Provide the [x, y] coordinate of the cell's center where the given text is located.  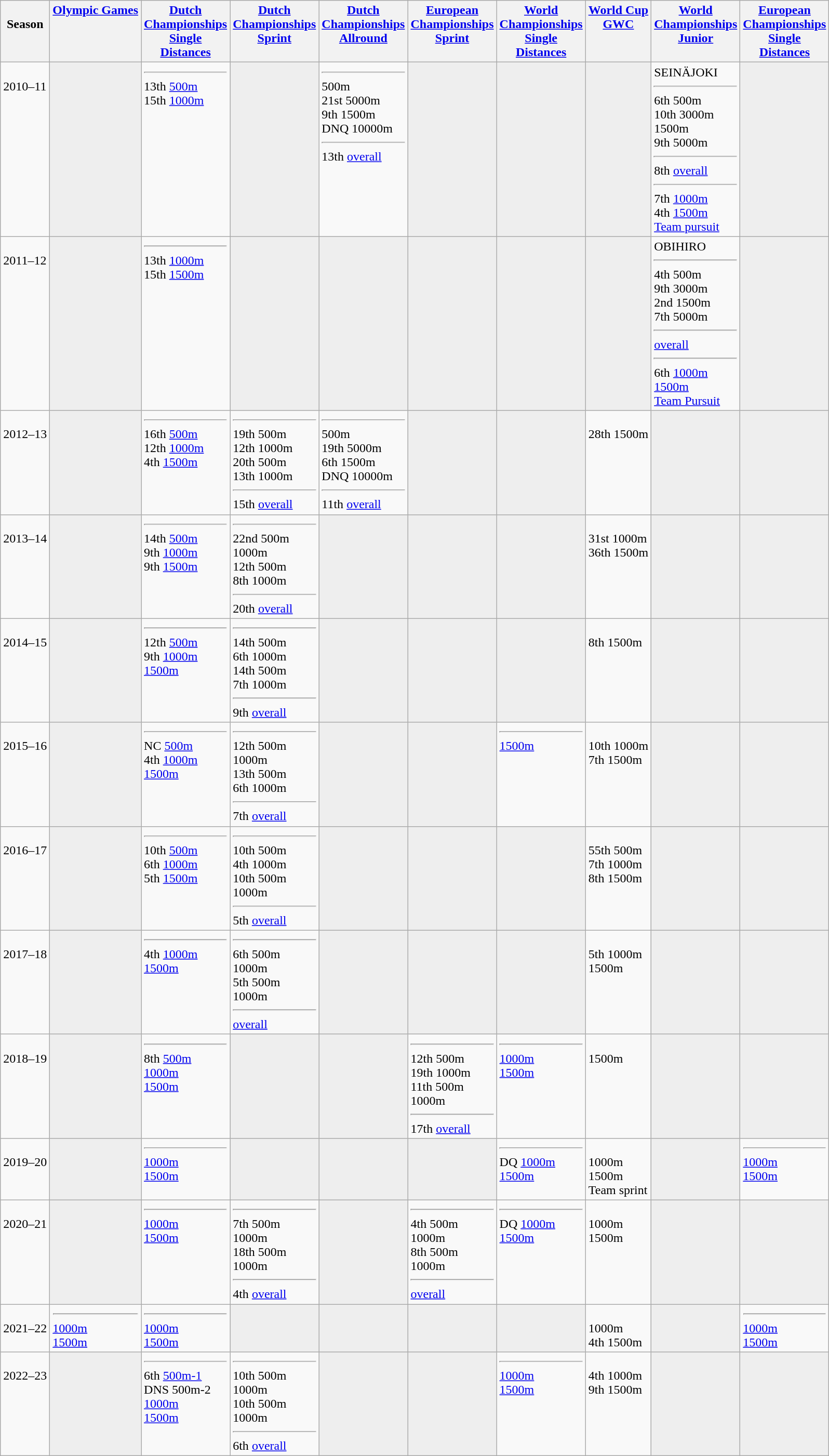
NC 500m 4th 1000m 1500m [186, 774]
16th 500m 12th 1000m 4th 1500m [186, 462]
2017–18 [25, 982]
2018–19 [25, 1086]
22nd 500m 1000m 12th 500m 8th 1000m 20th overall [274, 566]
OBIHIRO 4th 500m 9th 3000m 2nd 1500m 7th 5000m overall 6th 1000m 1500m Team Pursuit [696, 323]
13th 500m 15th 1000m [186, 150]
2015–16 [25, 774]
10th 500m 6th 1000m 5th 1500m [186, 878]
European Championships Single Distances [784, 31]
8th 1500m [618, 670]
4th 1000m 9th 1500m [618, 1404]
2021–22 [25, 1328]
2020–21 [25, 1252]
2010–11 [25, 150]
500m 21st 5000m 9th 1500m DNQ 10000m 13th overall [364, 150]
Season [25, 31]
500m 19th 5000m 6th 1500m DNQ 10000m 11th overall [364, 462]
12th 500m 9th 1000m 1500m [186, 670]
Olympic Games [96, 31]
European Championships Sprint [452, 31]
World Championships Junior [696, 31]
Dutch Championships Allround [364, 31]
14th 500m 6th 1000m 14th 500m 7th 1000m 9th overall [274, 670]
31st 1000m 36th 1500m [618, 566]
2012–13 [25, 462]
14th 500m 9th 1000m 9th 1500m [186, 566]
6th 500m 1000m 5th 500m 1000m overall [274, 982]
28th 1500m [618, 462]
2019–20 [25, 1169]
Dutch Championships Sprint [274, 31]
1000m 1500m Team sprint [618, 1169]
4th 500m 1000m 8th 500m 1000m overall [452, 1252]
4th 1000m 1500m [186, 982]
2014–15 [25, 670]
55th 500m 7th 1000m 8th 1500m [618, 878]
10th 500m 1000m 10th 500m 1000m 6th overall [274, 1404]
2011–12 [25, 323]
12th 500m 1000m 13th 500m 6th 1000m 7th overall [274, 774]
6th 500m-1 DNS 500m-2 1000m 1500m [186, 1404]
19th 500m 12th 1000m 20th 500m 13th 1000m 15th overall [274, 462]
10th 500m 4th 1000m 10th 500m 1000m 5th overall [274, 878]
5th 1000m 1500m [618, 982]
1000m 4th 1500m [618, 1328]
Dutch Championships Single Distances [186, 31]
World Championships Single Distances [541, 31]
2013–14 [25, 566]
12th 500m 19th 1000m 11th 500m 1000m 17th overall [452, 1086]
SEINÄJOKI 6th 500m 10th 3000m 1500m 9th 5000m 8th overall 7th 1000m 4th 1500m Team pursuit [696, 150]
2022–23 [25, 1404]
8th 500m 1000m 1500m [186, 1086]
10th 1000m 7th 1500m [618, 774]
13th 1000m 15th 1500m [186, 323]
World Cup GWC [618, 31]
2016–17 [25, 878]
7th 500m 1000m 18th 500m 1000m 4th overall [274, 1252]
